Locate the cell with the specified text and output its (X, Y) center coordinate. 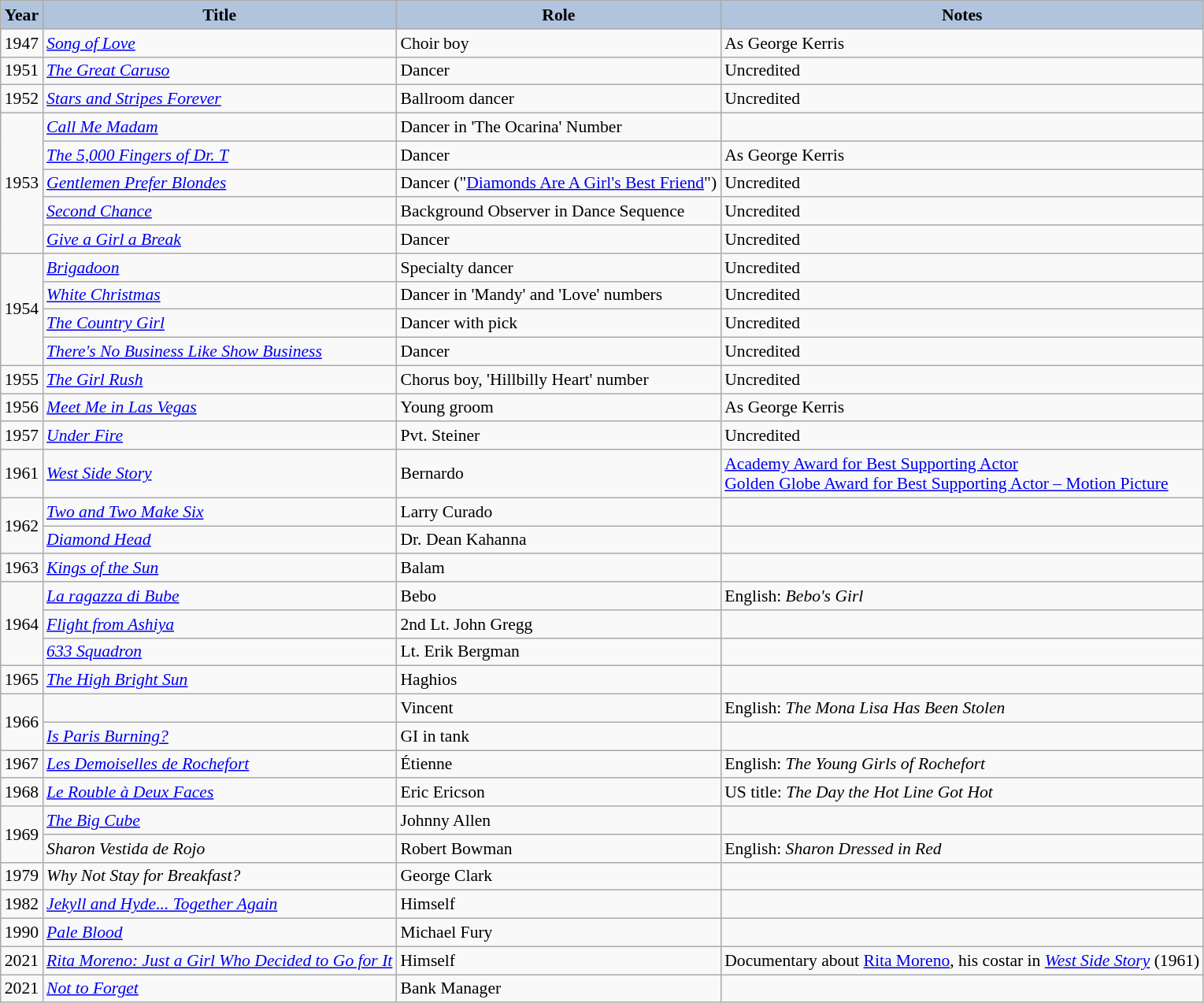
Why Not Stay for Breakfast? (219, 876)
Michael Fury (558, 933)
1967 (22, 764)
1963 (22, 568)
Background Observer in Dance Sequence (558, 212)
Young groom (558, 408)
Pvt. Steiner (558, 436)
GI in tank (558, 736)
Bebo (558, 596)
Chorus boy, 'Hillbilly Heart' number (558, 379)
George Clark (558, 876)
Lt. Erik Bergman (558, 652)
The Country Girl (219, 324)
US title: The Day the Hot Line Got Hot (962, 793)
1951 (22, 71)
Étienne (558, 764)
Call Me Madam (219, 128)
Gentlemen Prefer Blondes (219, 183)
Vincent (558, 709)
Dr. Dean Kahanna (558, 540)
Under Fire (219, 436)
1964 (22, 624)
Le Rouble à Deux Faces (219, 793)
English: Sharon Dressed in Red (962, 849)
Stars and Stripes Forever (219, 99)
Documentary about Rita Moreno, his costar in West Side Story (1961) (962, 960)
The Great Caruso (219, 71)
1953 (22, 183)
Ballroom dancer (558, 99)
1968 (22, 793)
Academy Award for Best Supporting ActorGolden Globe Award for Best Supporting Actor – Motion Picture (962, 474)
1982 (22, 905)
Title (219, 15)
1966 (22, 723)
1947 (22, 43)
Sharon Vestida de Rojo (219, 849)
Larry Curado (558, 512)
1990 (22, 933)
Song of Love (219, 43)
Jekyll and Hyde... Together Again (219, 905)
1979 (22, 876)
Haghios (558, 680)
1961 (22, 474)
1969 (22, 835)
1965 (22, 680)
English: The Young Girls of Rochefort (962, 764)
Bank Manager (558, 989)
1955 (22, 379)
Diamond Head (219, 540)
Dancer in 'The Ocarina' Number (558, 128)
Bernardo (558, 474)
Give a Girl a Break (219, 239)
White Christmas (219, 295)
Eric Ericson (558, 793)
Johnny Allen (558, 820)
Pale Blood (219, 933)
Dancer in 'Mandy' and 'Love' numbers (558, 295)
Les Demoiselles de Rochefort (219, 764)
English: Bebo's Girl (962, 596)
Balam (558, 568)
West Side Story (219, 474)
Dancer with pick (558, 324)
Rita Moreno: Just a Girl Who Decided to Go for It (219, 960)
Is Paris Burning? (219, 736)
English: The Mona Lisa Has Been Stolen (962, 709)
1962 (22, 526)
Flight from Ashiya (219, 624)
1952 (22, 99)
2nd Lt. John Gregg (558, 624)
Brigadoon (219, 268)
The Big Cube (219, 820)
The Girl Rush (219, 379)
Second Chance (219, 212)
Meet Me in Las Vegas (219, 408)
1957 (22, 436)
Year (22, 15)
Role (558, 15)
Kings of the Sun (219, 568)
Dancer ("Diamonds Are A Girl's Best Friend") (558, 183)
The 5,000 Fingers of Dr. T (219, 155)
1956 (22, 408)
The High Bright Sun (219, 680)
Choir boy (558, 43)
1954 (22, 309)
Specialty dancer (558, 268)
Two and Two Make Six (219, 512)
633 Squadron (219, 652)
Robert Bowman (558, 849)
Not to Forget (219, 989)
There's No Business Like Show Business (219, 352)
La ragazza di Bube (219, 596)
Notes (962, 15)
